Return (X, Y) of the center of cell containing provided text 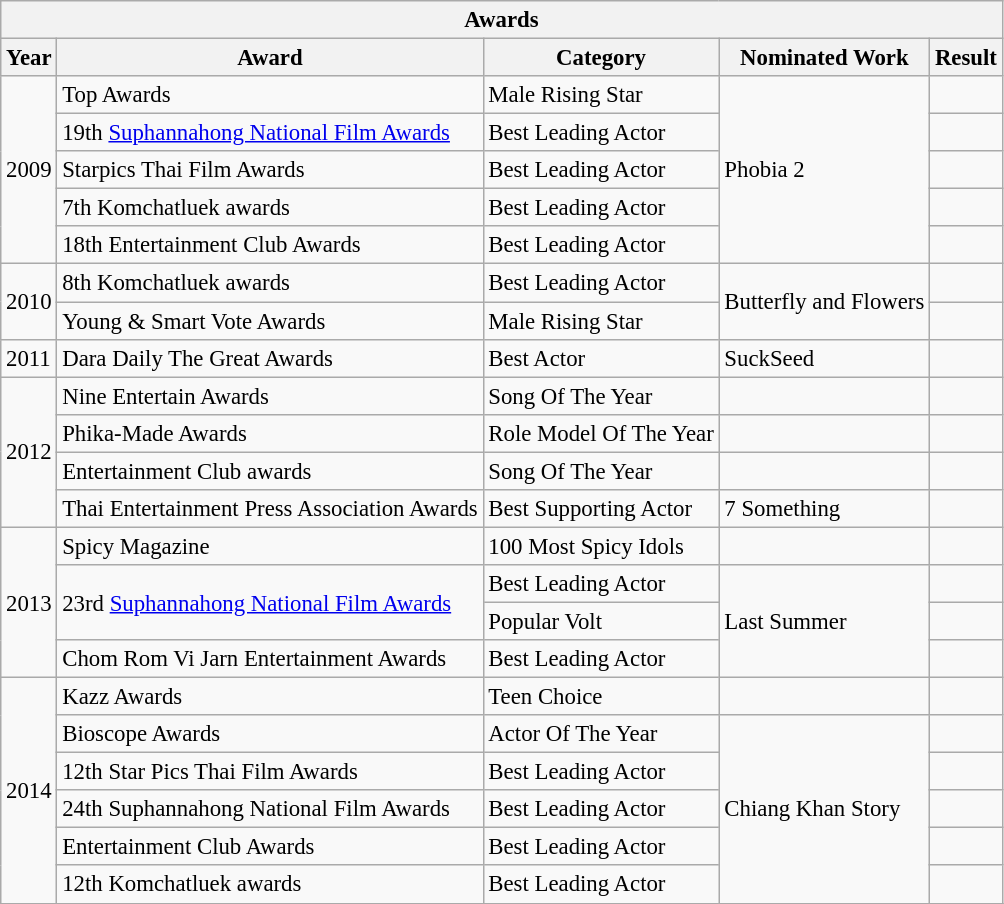
18th Entertainment Club Awards (270, 245)
12th Komchatluek awards (270, 885)
Nine Entertain Awards (270, 396)
2012 (29, 452)
Best Actor (601, 358)
Chiang Khan Story (824, 809)
Role Model Of The Year (601, 433)
Phobia 2 (824, 170)
Last Summer (824, 622)
Starpics Thai Film Awards (270, 170)
7 Something (824, 509)
2013 (29, 602)
Dara Daily The Great Awards (270, 358)
Entertainment Club awards (270, 471)
Bioscope Awards (270, 734)
19th Suphannahong National Film Awards (270, 133)
Entertainment Club Awards (270, 847)
Spicy Magazine (270, 546)
Best Supporting Actor (601, 509)
Award (270, 58)
24th Suphannahong National Film Awards (270, 809)
2010 (29, 302)
2014 (29, 791)
Category (601, 58)
Young & Smart Vote Awards (270, 321)
8th Komchatluek awards (270, 283)
Popular Volt (601, 621)
23rd Suphannahong National Film Awards (270, 602)
Teen Choice (601, 697)
12th Star Pics Thai Film Awards (270, 772)
7th Komchatluek awards (270, 208)
2011 (29, 358)
Top Awards (270, 95)
2009 (29, 170)
Result (966, 58)
Phika-Made Awards (270, 433)
Kazz Awards (270, 697)
Thai Entertainment Press Association Awards (270, 509)
Year (29, 58)
100 Most Spicy Idols (601, 546)
Awards (502, 20)
Actor Of The Year (601, 734)
Chom Rom Vi Jarn Entertainment Awards (270, 659)
Nominated Work (824, 58)
SuckSeed (824, 358)
Butterfly and Flowers (824, 302)
